Output the [x, y] coordinate of the center of the cell containing the given text.  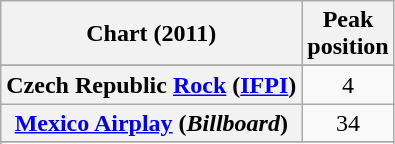
Chart (2011) [152, 34]
Mexico Airplay (Billboard) [152, 123]
4 [348, 85]
Czech Republic Rock (IFPI) [152, 85]
Peakposition [348, 34]
34 [348, 123]
